Return [x, y] of the center of cell containing provided text 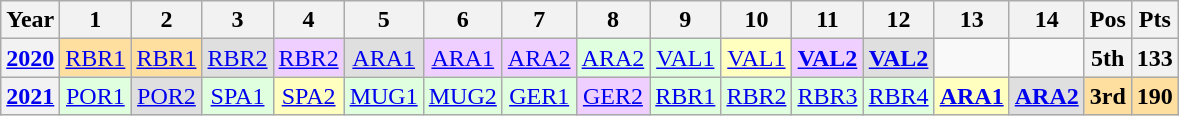
10 [756, 20]
POR2 [166, 96]
133 [1154, 58]
SPA1 [238, 96]
2 [166, 20]
SPA2 [308, 96]
11 [828, 20]
12 [898, 20]
5 [384, 20]
190 [1154, 96]
4 [308, 20]
3rd [1108, 96]
2021 [30, 96]
7 [539, 20]
GER2 [613, 96]
13 [972, 20]
Year [30, 20]
RBR4 [898, 96]
14 [1046, 20]
MUG2 [462, 96]
GER1 [539, 96]
Pos [1108, 20]
5th [1108, 58]
POR1 [96, 96]
2020 [30, 58]
8 [613, 20]
MUG1 [384, 96]
3 [238, 20]
RBR3 [828, 96]
9 [686, 20]
1 [96, 20]
Pts [1154, 20]
6 [462, 20]
